Determine the (x, y) coordinate at the center of the cell enclosing the given text.  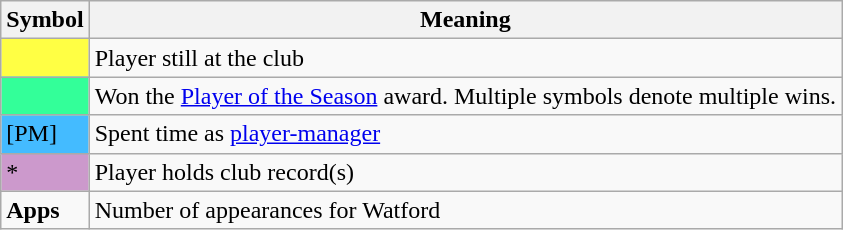
Number of appearances for Watford (465, 210)
Meaning (465, 20)
Player holds club record(s) (465, 172)
Player still at the club (465, 58)
[PM] (45, 134)
Spent time as player-manager (465, 134)
Won the Player of the Season award. Multiple symbols denote multiple wins. (465, 96)
Symbol (45, 20)
Apps (45, 210)
* (45, 172)
